Pinpoint the cell where the given text exists, returning its (X, Y) midpoint coordinate. 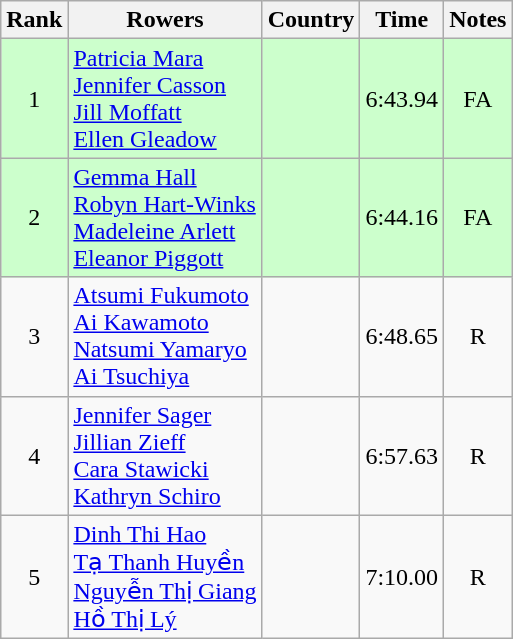
Jennifer SagerJillian ZieffCara StawickiKathryn Schiro (165, 456)
Rowers (165, 20)
Notes (478, 20)
6:48.65 (402, 336)
7:10.00 (402, 577)
5 (34, 577)
Rank (34, 20)
Country (311, 20)
Dinh Thi HaoTạ Thanh HuyềnNguyễn Thị GiangHồ Thị Lý (165, 577)
Time (402, 20)
4 (34, 456)
6:43.94 (402, 98)
1 (34, 98)
3 (34, 336)
Gemma HallRobyn Hart-WinksMadeleine ArlettEleanor Piggott (165, 218)
Patricia MaraJennifer CassonJill MoffattEllen Gleadow (165, 98)
6:57.63 (402, 456)
6:44.16 (402, 218)
Atsumi FukumotoAi KawamotoNatsumi YamaryoAi Tsuchiya (165, 336)
2 (34, 218)
